Return the [x, y] coordinate for the center point of the cell that contains the specified text.  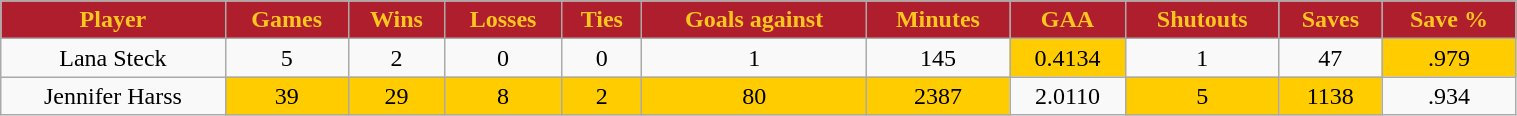
Player [113, 20]
47 [1330, 58]
39 [286, 96]
Ties [602, 20]
0.4134 [1068, 58]
Goals against [754, 20]
.979 [1449, 58]
8 [504, 96]
Wins [396, 20]
.934 [1449, 96]
1138 [1330, 96]
Minutes [938, 20]
Shutouts [1202, 20]
2.0110 [1068, 96]
Lana Steck [113, 58]
80 [754, 96]
Saves [1330, 20]
2387 [938, 96]
Games [286, 20]
Save % [1449, 20]
GAA [1068, 20]
29 [396, 96]
145 [938, 58]
Losses [504, 20]
Jennifer Harss [113, 96]
